Output the (X, Y) coordinate of the center of the cell containing the given text.  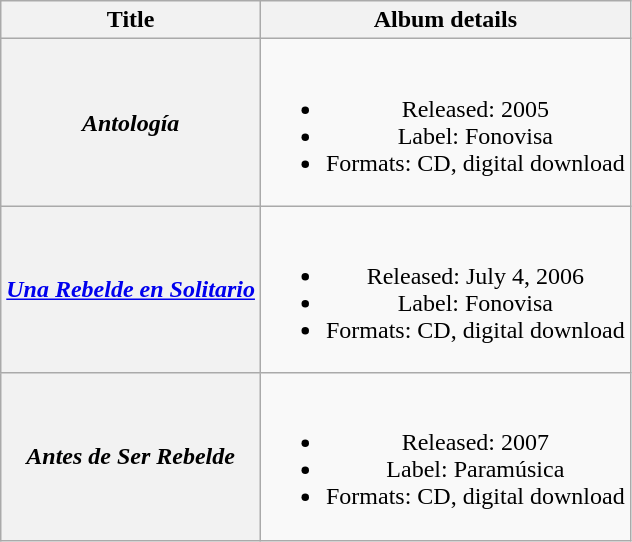
Title (131, 20)
Antes de Ser Rebelde (131, 456)
Released: 2007Label: ParamúsicaFormats: CD, digital download (445, 456)
Released: July 4, 2006Label: FonovisaFormats: CD, digital download (445, 290)
Una Rebelde en Solitario (131, 290)
Antología (131, 122)
Album details (445, 20)
Released: 2005Label: FonovisaFormats: CD, digital download (445, 122)
